Determine the [X, Y] coordinate at the center of the cell enclosing the given text.  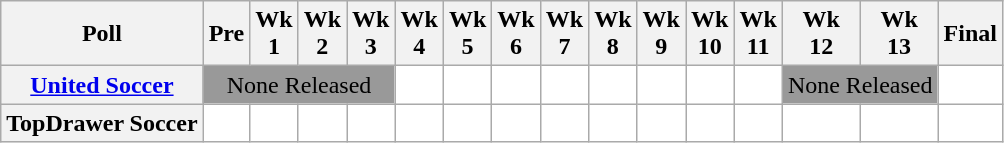
Pre [226, 34]
Wk3 [371, 34]
Wk7 [564, 34]
Poll [102, 34]
Wk11 [758, 34]
Wk9 [661, 34]
United Soccer [102, 85]
Wk10 [710, 34]
Wk12 [821, 34]
TopDrawer Soccer [102, 123]
Wk1 [274, 34]
Wk8 [613, 34]
Wk2 [322, 34]
Wk4 [419, 34]
Wk6 [516, 34]
Final [970, 34]
Wk13 [899, 34]
Wk5 [467, 34]
